Capture the cell that displays the provided text and extract its [X, Y] central coordinate. 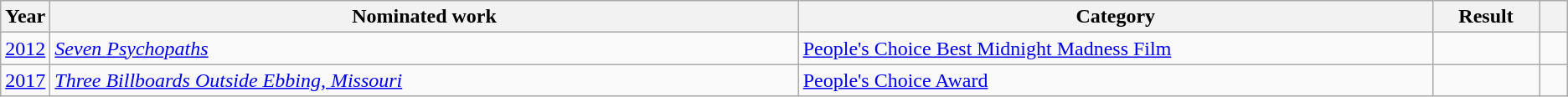
Year [25, 17]
Result [1486, 17]
People's Choice Best Midnight Madness Film [1116, 48]
2012 [25, 48]
Nominated work [424, 17]
Category [1116, 17]
Three Billboards Outside Ebbing, Missouri [424, 80]
2017 [25, 80]
People's Choice Award [1116, 80]
Seven Psychopaths [424, 48]
